For the text-containing cell, return its midpoint in (x, y) coordinate format. 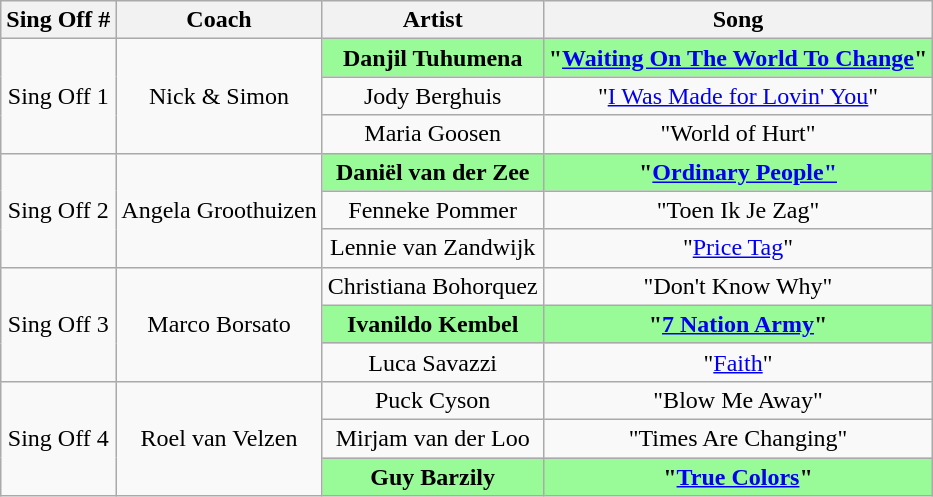
"Don't Know Why" (738, 286)
"Ordinary People" (738, 172)
Maria Goosen (432, 134)
"Waiting On The World To Change" (738, 58)
Christiana Bohorquez (432, 286)
"Times Are Changing" (738, 438)
Fenneke Pommer (432, 210)
Jody Berghuis (432, 96)
Puck Cyson (432, 400)
Coach (219, 20)
"7 Nation Army" (738, 324)
Mirjam van der Loo (432, 438)
"I Was Made for Lovin' You" (738, 96)
Sing Off 1 (58, 96)
"Blow Me Away" (738, 400)
"Faith" (738, 362)
Marco Borsato (219, 324)
Sing Off 2 (58, 210)
Lennie van Zandwijk (432, 248)
Artist (432, 20)
Guy Barzily (432, 477)
"World of Hurt" (738, 134)
"Price Tag" (738, 248)
Danjil Tuhumena (432, 58)
"True Colors" (738, 477)
Luca Savazzi (432, 362)
Sing Off 3 (58, 324)
Ivanildo Kembel (432, 324)
Daniël van der Zee (432, 172)
Song (738, 20)
Roel van Velzen (219, 438)
Angela Groothuizen (219, 210)
Sing Off # (58, 20)
"Toen Ik Je Zag" (738, 210)
Nick & Simon (219, 96)
Sing Off 4 (58, 438)
